Locate the cell with the specified text and output its [x, y] center coordinate. 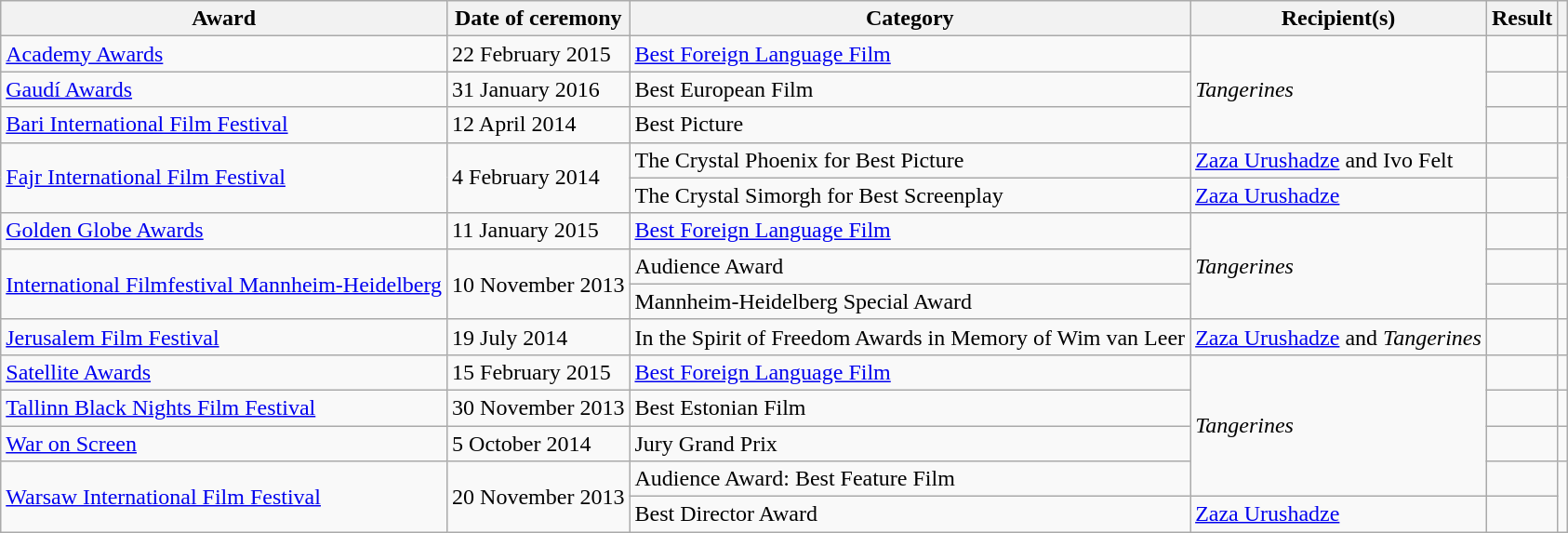
4 February 2014 [538, 178]
12 April 2014 [538, 125]
Jury Grand Prix [910, 444]
Tallinn Black Nights Film Festival [224, 407]
Audience Award [910, 266]
Best European Film [910, 89]
In the Spirit of Freedom Awards in Memory of Wim van Leer [910, 337]
Bari International Film Festival [224, 125]
Best Picture [910, 125]
30 November 2013 [538, 407]
Zaza Urushadze and Tangerines [1339, 337]
19 July 2014 [538, 337]
Satellite Awards [224, 372]
War on Screen [224, 444]
Zaza Urushadze and Ivo Felt [1339, 160]
Best Director Award [910, 514]
22 February 2015 [538, 54]
Mannheim-Heidelberg Special Award [910, 301]
Academy Awards [224, 54]
International Filmfestival Mannheim-Heidelberg [224, 284]
Result [1521, 19]
The Crystal Simorgh for Best Screenplay [910, 195]
Golden Globe Awards [224, 231]
Date of ceremony [538, 19]
5 October 2014 [538, 444]
Warsaw International Film Festival [224, 497]
Best Estonian Film [910, 407]
20 November 2013 [538, 497]
15 February 2015 [538, 372]
Jerusalem Film Festival [224, 337]
Audience Award: Best Feature Film [910, 479]
11 January 2015 [538, 231]
Gaudí Awards [224, 89]
Award [224, 19]
31 January 2016 [538, 89]
Recipient(s) [1339, 19]
10 November 2013 [538, 284]
Fajr International Film Festival [224, 178]
The Crystal Phoenix for Best Picture [910, 160]
Category [910, 19]
